Extract the [X, Y] coordinate from the center of the cell holding the provided text.  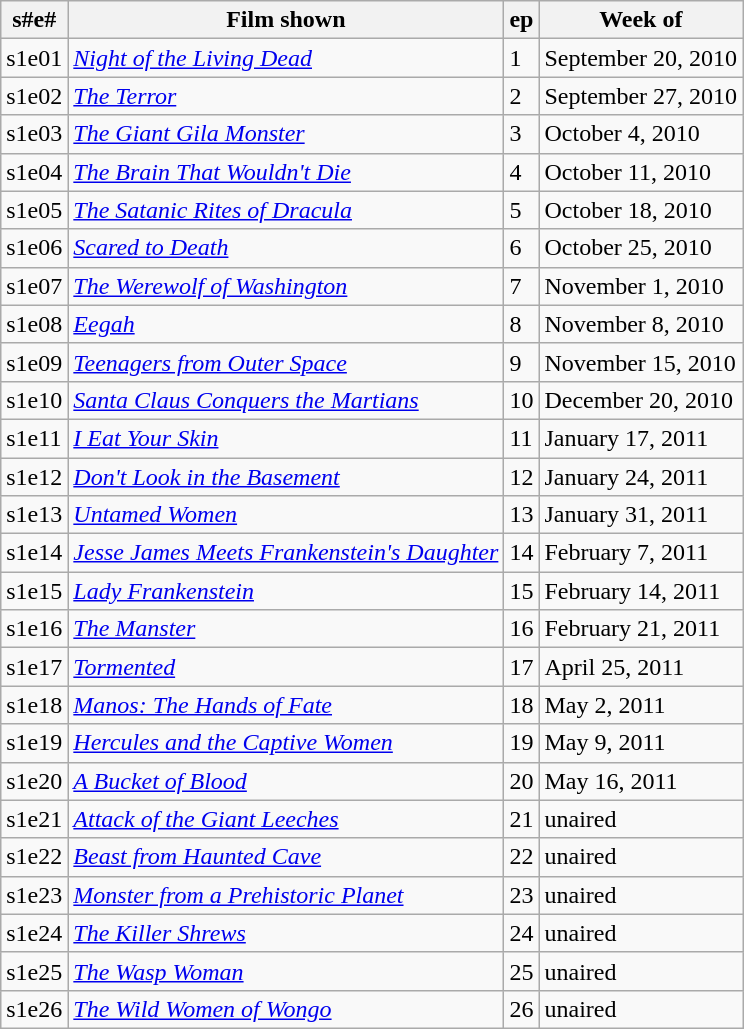
s1e22 [34, 857]
November 1, 2010 [641, 286]
Manos: The Hands of Fate [286, 705]
s1e09 [34, 362]
1 [522, 58]
s#e# [34, 20]
12 [522, 477]
9 [522, 362]
September 20, 2010 [641, 58]
January 24, 2011 [641, 477]
16 [522, 629]
19 [522, 743]
May 2, 2011 [641, 705]
February 7, 2011 [641, 553]
s1e21 [34, 819]
18 [522, 705]
Santa Claus Conquers the Martians [286, 400]
s1e06 [34, 248]
23 [522, 895]
October 25, 2010 [641, 248]
The Manster [286, 629]
s1e07 [34, 286]
15 [522, 591]
The Brain That Wouldn't Die [286, 172]
May 16, 2011 [641, 781]
s1e11 [34, 438]
April 25, 2011 [641, 667]
14 [522, 553]
s1e17 [34, 667]
s1e04 [34, 172]
25 [522, 971]
Beast from Haunted Cave [286, 857]
s1e19 [34, 743]
6 [522, 248]
13 [522, 515]
The Killer Shrews [286, 933]
Jesse James Meets Frankenstein's Daughter [286, 553]
The Satanic Rites of Dracula [286, 210]
February 21, 2011 [641, 629]
September 27, 2010 [641, 96]
s1e12 [34, 477]
May 9, 2011 [641, 743]
January 31, 2011 [641, 515]
26 [522, 1009]
Hercules and the Captive Women [286, 743]
January 17, 2011 [641, 438]
A Bucket of Blood [286, 781]
Scared to Death [286, 248]
Untamed Women [286, 515]
The Giant Gila Monster [286, 134]
22 [522, 857]
Don't Look in the Basement [286, 477]
7 [522, 286]
s1e20 [34, 781]
s1e24 [34, 933]
The Wasp Woman [286, 971]
4 [522, 172]
s1e25 [34, 971]
s1e03 [34, 134]
s1e16 [34, 629]
The Terror [286, 96]
20 [522, 781]
Lady Frankenstein [286, 591]
s1e23 [34, 895]
Film shown [286, 20]
ep [522, 20]
October 11, 2010 [641, 172]
October 18, 2010 [641, 210]
3 [522, 134]
11 [522, 438]
17 [522, 667]
s1e10 [34, 400]
November 8, 2010 [641, 324]
Attack of the Giant Leeches [286, 819]
s1e18 [34, 705]
November 15, 2010 [641, 362]
Tormented [286, 667]
Eegah [286, 324]
February 14, 2011 [641, 591]
October 4, 2010 [641, 134]
8 [522, 324]
s1e08 [34, 324]
21 [522, 819]
s1e05 [34, 210]
Teenagers from Outer Space [286, 362]
Night of the Living Dead [286, 58]
s1e02 [34, 96]
The Wild Women of Wongo [286, 1009]
5 [522, 210]
10 [522, 400]
2 [522, 96]
Week of [641, 20]
December 20, 2010 [641, 400]
Monster from a Prehistoric Planet [286, 895]
s1e26 [34, 1009]
s1e14 [34, 553]
s1e15 [34, 591]
I Eat Your Skin [286, 438]
s1e13 [34, 515]
s1e01 [34, 58]
The Werewolf of Washington [286, 286]
24 [522, 933]
